Provide the [X, Y] coordinate of the cell's center where the given text is located.  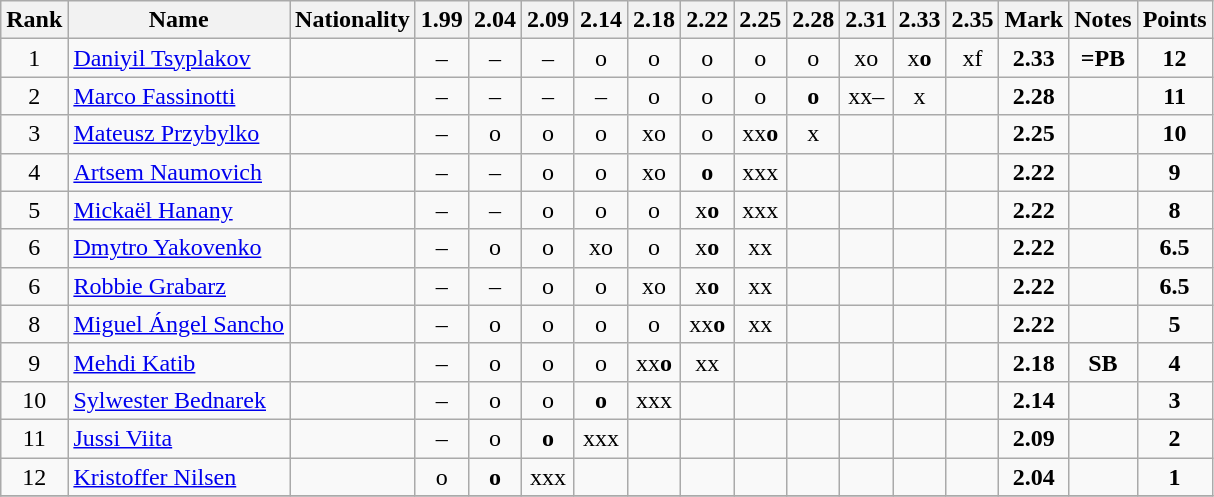
Miguel Ángel Sancho [179, 324]
2.31 [866, 20]
Notes [1103, 20]
Mehdi Katib [179, 362]
Kristoffer Nilsen [179, 477]
Mateusz Przybylko [179, 134]
Rank [34, 20]
Nationality [353, 20]
xx– [866, 96]
SB [1103, 362]
Mickaël Hanany [179, 210]
Name [179, 20]
Dmytro Yakovenko [179, 248]
Daniyil Tsyplakov [179, 58]
2.35 [972, 20]
Marco Fassinotti [179, 96]
xf [972, 58]
Jussi Viita [179, 438]
=PB [1103, 58]
Artsem Naumovich [179, 172]
Points [1174, 20]
1.99 [442, 20]
Robbie Grabarz [179, 286]
Mark [1034, 20]
Sylwester Bednarek [179, 400]
